Determine the (X, Y) coordinate at the center of the cell enclosing the given text.  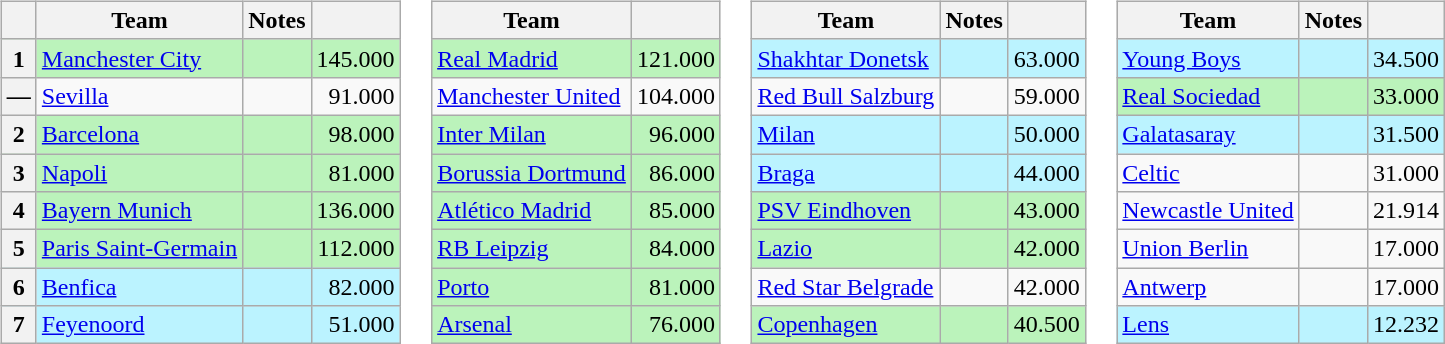
Barcelona (139, 134)
Antwerp (1208, 287)
1 (18, 58)
85.000 (676, 211)
91.000 (356, 96)
112.000 (356, 249)
Young Boys (1208, 58)
Red Star Belgrade (846, 287)
Napoli (139, 173)
40.500 (1046, 325)
33.000 (1406, 96)
6 (18, 287)
Bayern Munich (139, 211)
21.914 (1406, 211)
98.000 (356, 134)
Celtic (1208, 173)
96.000 (676, 134)
145.000 (356, 58)
12.232 (1406, 325)
PSV Eindhoven (846, 211)
Borussia Dortmund (532, 173)
Copenhagen (846, 325)
59.000 (1046, 96)
Milan (846, 134)
31.000 (1406, 173)
34.500 (1406, 58)
Lens (1208, 325)
86.000 (676, 173)
50.000 (1046, 134)
Atlético Madrid (532, 211)
44.000 (1046, 173)
104.000 (676, 96)
Real Madrid (532, 58)
Braga (846, 173)
3 (18, 173)
Union Berlin (1208, 249)
7 (18, 325)
51.000 (356, 325)
Sevilla (139, 96)
2 (18, 134)
82.000 (356, 287)
31.500 (1406, 134)
Shakhtar Donetsk (846, 58)
43.000 (1046, 211)
Manchester United (532, 96)
Inter Milan (532, 134)
136.000 (356, 211)
Paris Saint-Germain (139, 249)
76.000 (676, 325)
121.000 (676, 58)
RB Leipzig (532, 249)
Lazio (846, 249)
Red Bull Salzburg (846, 96)
4 (18, 211)
Real Sociedad (1208, 96)
Newcastle United (1208, 211)
— (18, 96)
Porto (532, 287)
84.000 (676, 249)
Benfica (139, 287)
5 (18, 249)
Arsenal (532, 325)
63.000 (1046, 58)
Feyenoord (139, 325)
Galatasaray (1208, 134)
Manchester City (139, 58)
